From the cell containing the given text, extract its center point as (X, Y) coordinate. 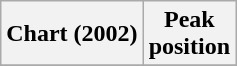
Chart (2002) (72, 34)
Peakposition (189, 34)
